Return (X, Y) of the center of cell containing provided text 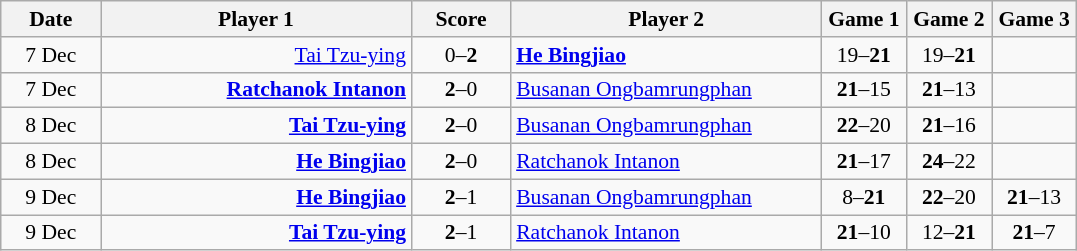
Game 1 (864, 19)
Date (51, 19)
0–2 (461, 55)
21–16 (948, 126)
12–21 (948, 233)
Game 3 (1034, 19)
21–10 (864, 233)
21–15 (864, 90)
Player 1 (256, 19)
8–21 (864, 197)
Score (461, 19)
21–7 (1034, 233)
Player 2 (666, 19)
Game 2 (948, 19)
24–22 (948, 162)
21–17 (864, 162)
